Pinpoint the cell where the given text exists, returning its [x, y] midpoint coordinate. 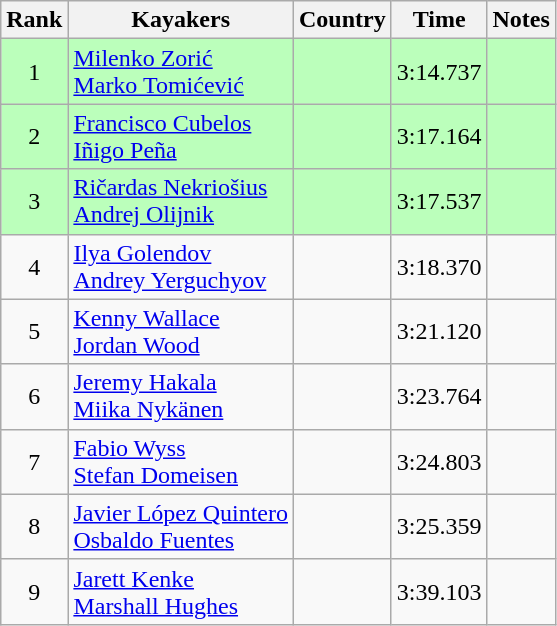
8 [34, 526]
2 [34, 136]
Country [343, 20]
3:21.120 [439, 332]
9 [34, 592]
3:39.103 [439, 592]
1 [34, 72]
Kenny WallaceJordan Wood [181, 332]
3 [34, 202]
Ilya GolendovAndrey Yerguchyov [181, 266]
Ričardas NekriošiusAndrej Olijnik [181, 202]
5 [34, 332]
3:24.803 [439, 462]
Notes [521, 20]
3:25.359 [439, 526]
Kayakers [181, 20]
Fabio WyssStefan Domeisen [181, 462]
Jarett KenkeMarshall Hughes [181, 592]
Javier López QuinteroOsbaldo Fuentes [181, 526]
7 [34, 462]
4 [34, 266]
3:17.537 [439, 202]
3:14.737 [439, 72]
Rank [34, 20]
3:18.370 [439, 266]
Francisco CubelosIñigo Peña [181, 136]
Time [439, 20]
6 [34, 396]
3:23.764 [439, 396]
Jeremy HakalaMiika Nykänen [181, 396]
3:17.164 [439, 136]
Milenko ZorićMarko Tomićević [181, 72]
